Output the [X, Y] coordinate of the center of the cell containing the given text.  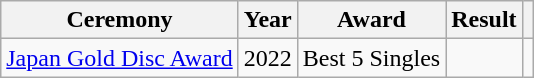
Ceremony [120, 20]
Best 5 Singles [371, 58]
Award [371, 20]
Result [484, 20]
2022 [268, 58]
Japan Gold Disc Award [120, 58]
Year [268, 20]
